For the text-containing cell, return its midpoint in [x, y] coordinate format. 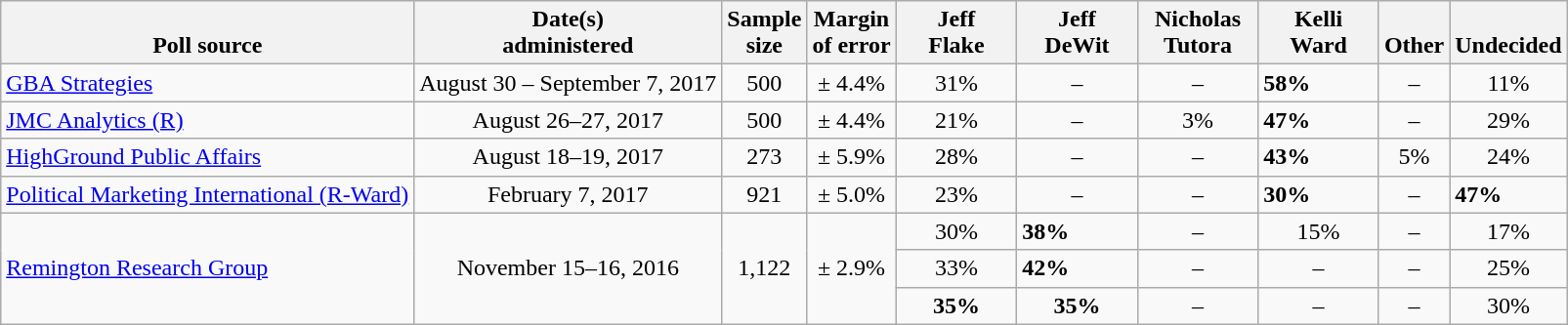
Samplesize [764, 33]
5% [1414, 157]
August 26–27, 2017 [569, 120]
Marginof error [852, 33]
23% [956, 194]
JMC Analytics (R) [207, 120]
August 30 – September 7, 2017 [569, 83]
921 [764, 194]
KelliWard [1319, 33]
GBA Strategies [207, 83]
25% [1508, 268]
HighGround Public Affairs [207, 157]
21% [956, 120]
42% [1078, 268]
± 2.9% [852, 268]
February 7, 2017 [569, 194]
38% [1078, 231]
Undecided [1508, 33]
43% [1319, 157]
11% [1508, 83]
17% [1508, 231]
Poll source [207, 33]
15% [1319, 231]
31% [956, 83]
Political Marketing International (R-Ward) [207, 194]
273 [764, 157]
± 5.0% [852, 194]
November 15–16, 2016 [569, 268]
JeffDeWit [1078, 33]
August 18–19, 2017 [569, 157]
JeffFlake [956, 33]
Other [1414, 33]
± 5.9% [852, 157]
Date(s)administered [569, 33]
29% [1508, 120]
58% [1319, 83]
24% [1508, 157]
28% [956, 157]
33% [956, 268]
NicholasTutora [1198, 33]
3% [1198, 120]
1,122 [764, 268]
Remington Research Group [207, 268]
